Identify which cell holds the provided text, then report its [x, y] central coordinate. 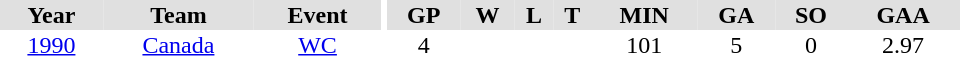
Canada [178, 45]
L [534, 15]
Team [178, 15]
Event [318, 15]
101 [644, 45]
GA [736, 15]
GAA [903, 15]
SO [812, 15]
5 [736, 45]
1990 [52, 45]
W [487, 15]
Year [52, 15]
0 [812, 45]
MIN [644, 15]
2.97 [903, 45]
4 [424, 45]
GP [424, 15]
T [572, 15]
WC [318, 45]
